Pinpoint the cell where the given text exists, returning its [X, Y] midpoint coordinate. 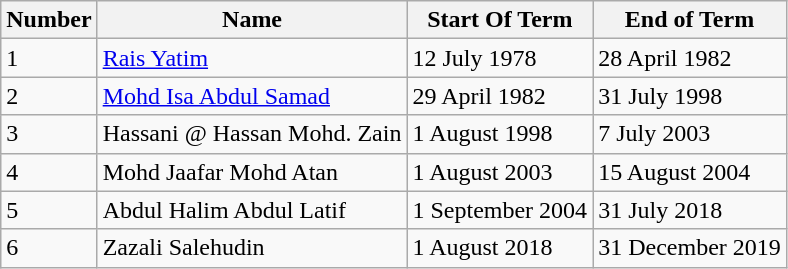
31 July 2018 [690, 210]
Abdul Halim Abdul Latif [252, 210]
Mohd Jaafar Mohd Atan [252, 172]
Number [49, 20]
29 April 1982 [500, 96]
2 [49, 96]
28 April 1982 [690, 58]
7 July 2003 [690, 134]
Start Of Term [500, 20]
3 [49, 134]
1 August 1998 [500, 134]
12 July 1978 [500, 58]
Zazali Salehudin [252, 248]
6 [49, 248]
1 September 2004 [500, 210]
End of Term [690, 20]
1 [49, 58]
Rais Yatim [252, 58]
Name [252, 20]
1 August 2003 [500, 172]
4 [49, 172]
15 August 2004 [690, 172]
31 July 1998 [690, 96]
5 [49, 210]
Mohd Isa Abdul Samad [252, 96]
1 August 2018 [500, 248]
Hassani @ Hassan Mohd. Zain [252, 134]
31 December 2019 [690, 248]
